Return the (X, Y) coordinate for the center point of the cell that contains the specified text.  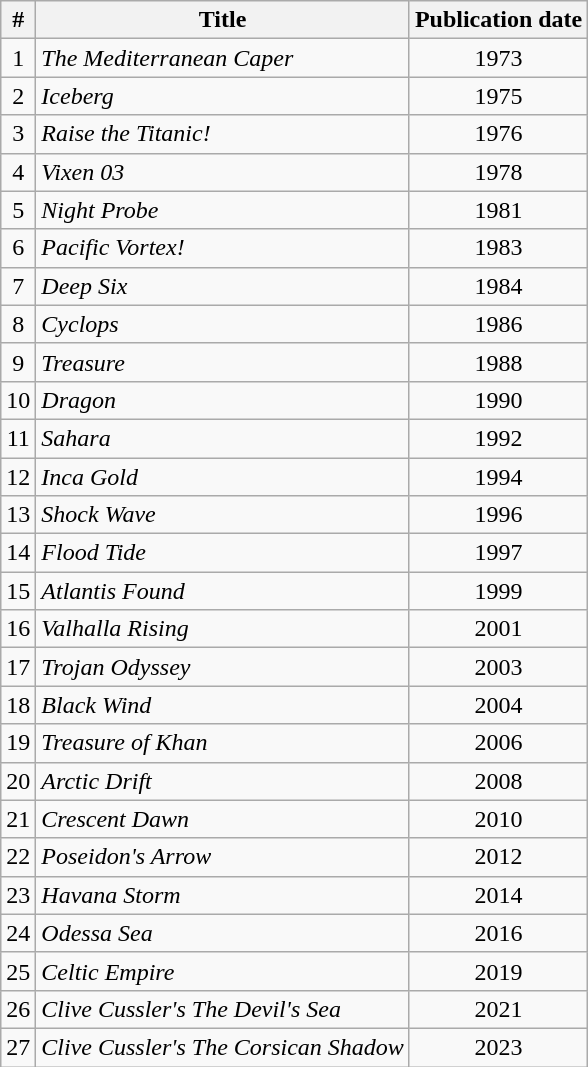
Shock Wave (223, 515)
8 (18, 324)
11 (18, 438)
2006 (498, 743)
1986 (498, 324)
23 (18, 895)
1973 (498, 58)
22 (18, 857)
Treasure of Khan (223, 743)
1997 (498, 553)
5 (18, 210)
19 (18, 743)
2010 (498, 819)
12 (18, 477)
Crescent Dawn (223, 819)
Publication date (498, 20)
1 (18, 58)
Valhalla Rising (223, 629)
Vixen 03 (223, 172)
1983 (498, 248)
# (18, 20)
2016 (498, 933)
2012 (498, 857)
10 (18, 400)
2 (18, 96)
13 (18, 515)
24 (18, 933)
2023 (498, 1047)
Black Wind (223, 705)
1988 (498, 362)
Poseidon's Arrow (223, 857)
21 (18, 819)
6 (18, 248)
15 (18, 591)
17 (18, 667)
18 (18, 705)
1981 (498, 210)
Celtic Empire (223, 971)
Cyclops (223, 324)
26 (18, 1009)
Night Probe (223, 210)
Deep Six (223, 286)
Dragon (223, 400)
2019 (498, 971)
Clive Cussler's The Corsican Shadow (223, 1047)
2008 (498, 781)
Iceberg (223, 96)
9 (18, 362)
Raise the Titanic! (223, 134)
20 (18, 781)
Trojan Odyssey (223, 667)
27 (18, 1047)
16 (18, 629)
Havana Storm (223, 895)
1984 (498, 286)
Inca Gold (223, 477)
2003 (498, 667)
7 (18, 286)
1976 (498, 134)
Pacific Vortex! (223, 248)
Arctic Drift (223, 781)
The Mediterranean Caper (223, 58)
1975 (498, 96)
Flood Tide (223, 553)
1994 (498, 477)
2001 (498, 629)
1978 (498, 172)
2021 (498, 1009)
2014 (498, 895)
1999 (498, 591)
Treasure (223, 362)
4 (18, 172)
1992 (498, 438)
Title (223, 20)
14 (18, 553)
1990 (498, 400)
Sahara (223, 438)
Odessa Sea (223, 933)
Atlantis Found (223, 591)
1996 (498, 515)
3 (18, 134)
2004 (498, 705)
25 (18, 971)
Clive Cussler's The Devil's Sea (223, 1009)
